Extract the (X, Y) coordinate from the center of the cell holding the provided text.  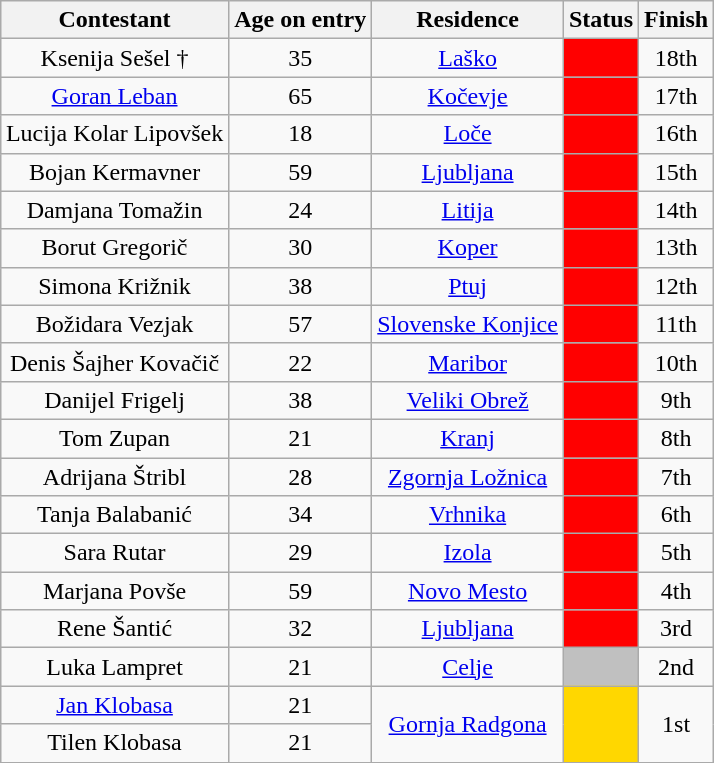
Jan Klobasa (114, 705)
Adrijana Štribl (114, 477)
Marjana Povše (114, 591)
5th (676, 553)
7th (676, 477)
Tilen Klobasa (114, 743)
8th (676, 438)
Age on entry (300, 20)
16th (676, 134)
1st (676, 724)
Borut Gregorič (114, 248)
22 (300, 362)
Laško (468, 58)
Veliki Obrež (468, 400)
Kranj (468, 438)
Ksenija Sešel † (114, 58)
Kočevje (468, 96)
Božidara Vezjak (114, 324)
28 (300, 477)
Tanja Balabanić (114, 515)
Koper (468, 248)
Zgornja Ložnica (468, 477)
9th (676, 400)
Danijel Frigelj (114, 400)
Damjana Tomažin (114, 210)
10th (676, 362)
12th (676, 286)
Sara Rutar (114, 553)
Finish (676, 20)
Luka Lampret (114, 667)
29 (300, 553)
30 (300, 248)
Residence (468, 20)
17th (676, 96)
57 (300, 324)
Loče (468, 134)
14th (676, 210)
Slovenske Konjice (468, 324)
Contestant (114, 20)
11th (676, 324)
Litija (468, 210)
Izola (468, 553)
6th (676, 515)
2nd (676, 667)
Tom Zupan (114, 438)
Rene Šantić (114, 629)
Lucija Kolar Lipovšek (114, 134)
18th (676, 58)
3rd (676, 629)
Ptuj (468, 286)
65 (300, 96)
Simona Križnik (114, 286)
35 (300, 58)
Maribor (468, 362)
Vrhnika (468, 515)
18 (300, 134)
Denis Šajher Kovačič (114, 362)
15th (676, 172)
Novo Mesto (468, 591)
Gornja Radgona (468, 724)
32 (300, 629)
34 (300, 515)
24 (300, 210)
13th (676, 248)
Status (600, 20)
Goran Leban (114, 96)
4th (676, 591)
Celje (468, 667)
Bojan Kermavner (114, 172)
